Return [X, Y] of the center of cell containing provided text 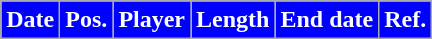
Length [233, 20]
Date [30, 20]
Pos. [86, 20]
Player [152, 20]
Ref. [406, 20]
End date [327, 20]
